Return the (x, y) coordinate for the center point of the cell that contains the specified text.  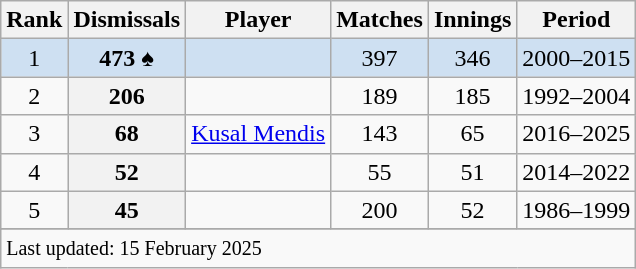
Period (576, 20)
206 (127, 96)
Dismissals (127, 20)
2000–2015 (576, 58)
397 (380, 58)
Matches (380, 20)
2 (34, 96)
2016–2025 (576, 134)
68 (127, 134)
2014–2022 (576, 172)
3 (34, 134)
Innings (472, 20)
Kusal Mendis (258, 134)
55 (380, 172)
Player (258, 20)
Last updated: 15 February 2025 (318, 248)
51 (472, 172)
143 (380, 134)
65 (472, 134)
185 (472, 96)
45 (127, 210)
5 (34, 210)
200 (380, 210)
4 (34, 172)
1986–1999 (576, 210)
Rank (34, 20)
1992–2004 (576, 96)
346 (472, 58)
473 ♠ (127, 58)
189 (380, 96)
1 (34, 58)
